Provide the [X, Y] coordinate of the cell's center where the given text is located.  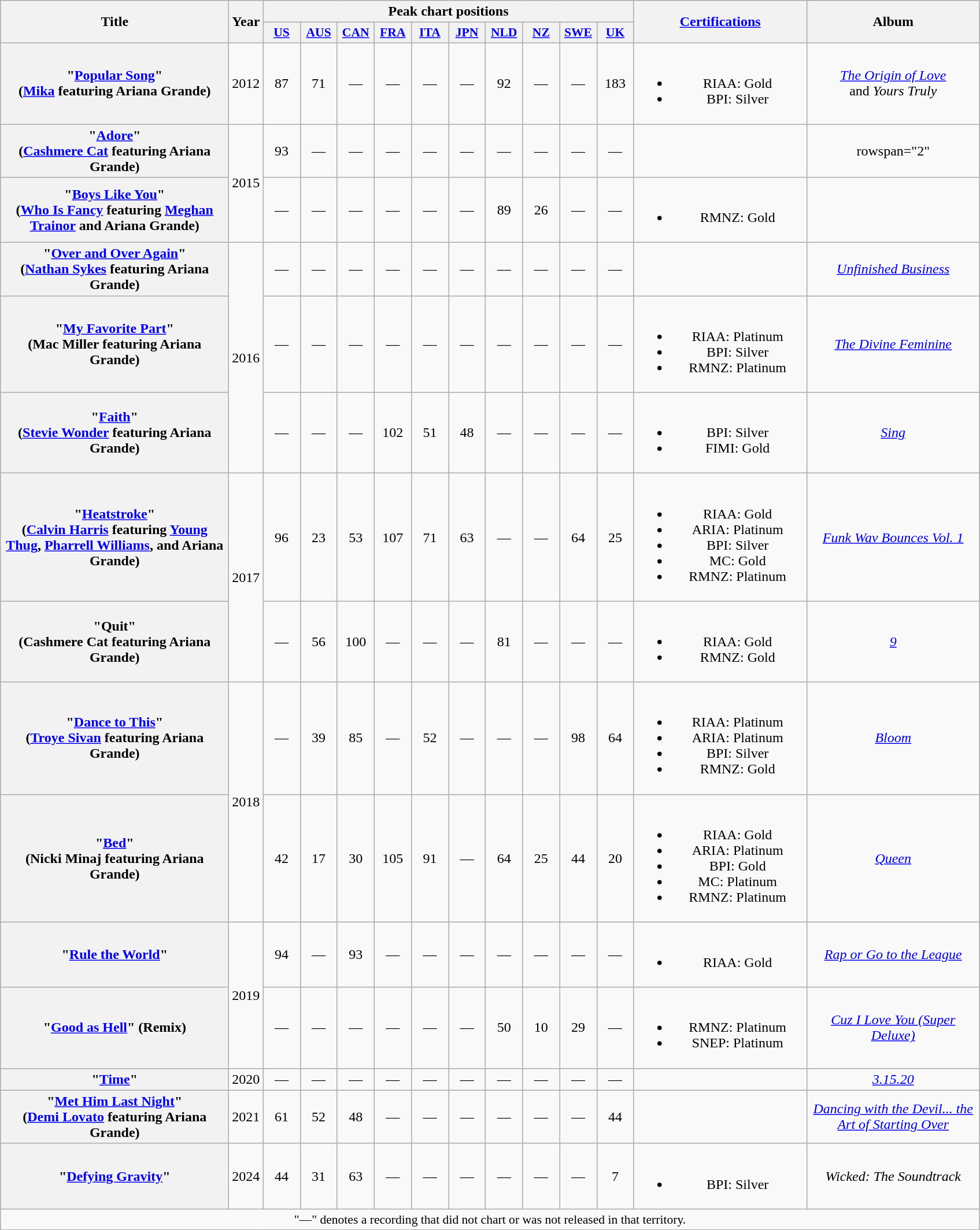
56 [319, 642]
105 [393, 858]
"Over and Over Again"(Nathan Sykes featuring Ariana Grande) [114, 269]
"Rule the World" [114, 955]
Wicked: The Soundtrack [893, 1176]
"—" denotes a recording that did not chart or was not released in that territory. [490, 1219]
98 [578, 738]
107 [393, 538]
Bloom [893, 738]
Album [893, 22]
26 [541, 210]
2021 [246, 1117]
RIAA: PlatinumBPI: SilverRMNZ: Platinum [720, 344]
rowspan="2" [893, 150]
Dancing with the Devil... the Art of Starting Over [893, 1117]
91 [430, 858]
2017 [246, 578]
53 [356, 538]
"Boys Like You"(Who Is Fancy featuring Meghan Trainor and Ariana Grande) [114, 210]
ITA [430, 33]
BPI: Silver [720, 1176]
"Popular Song"(Mika featuring Ariana Grande) [114, 83]
85 [356, 738]
102 [393, 433]
RIAA: PlatinumARIA: PlatinumBPI: SilverRMNZ: Gold [720, 738]
2019 [246, 995]
AUS [319, 33]
92 [504, 83]
"My Favorite Part"(Mac Miller featuring Ariana Grande) [114, 344]
US [282, 33]
Sing [893, 433]
"Time" [114, 1079]
"Quit"(Cashmere Cat featuring Ariana Grande) [114, 642]
39 [319, 738]
"Good as Hell" (Remix) [114, 1028]
9 [893, 642]
FRA [393, 33]
RIAA: GoldARIA: PlatinumBPI: SilverMC: GoldRMNZ: Platinum [720, 538]
29 [578, 1028]
UK [615, 33]
"Met Him Last Night"(Demi Lovato featuring Ariana Grande) [114, 1117]
RIAA: GoldBPI: Silver [720, 83]
"Heatstroke"(Calvin Harris featuring Young Thug, Pharrell Williams, and Ariana Grande) [114, 538]
Certifications [720, 22]
100 [356, 642]
RMNZ: PlatinumSNEP: Platinum [720, 1028]
"Adore"(Cashmere Cat featuring Ariana Grande) [114, 150]
"Defying Gravity" [114, 1176]
Queen [893, 858]
Unfinished Business [893, 269]
Peak chart positions [449, 12]
RMNZ: Gold [720, 210]
NLD [504, 33]
61 [282, 1117]
NZ [541, 33]
23 [319, 538]
2018 [246, 802]
2015 [246, 183]
20 [615, 858]
RIAA: Gold [720, 955]
96 [282, 538]
Cuz I Love You (Super Deluxe) [893, 1028]
94 [282, 955]
10 [541, 1028]
31 [319, 1176]
CAN [356, 33]
RIAA: GoldARIA: PlatinumBPI: GoldMC: PlatinumRMNZ: Platinum [720, 858]
"Dance to This"(Troye Sivan featuring Ariana Grande) [114, 738]
Year [246, 22]
The Divine Feminine [893, 344]
2016 [246, 358]
"Faith"(Stevie Wonder featuring Ariana Grande) [114, 433]
The Origin of Loveand Yours Truly [893, 83]
51 [430, 433]
BPI: SilverFIMI: Gold [720, 433]
50 [504, 1028]
3.15.20 [893, 1079]
17 [319, 858]
89 [504, 210]
Title [114, 22]
RIAA: GoldRMNZ: Gold [720, 642]
7 [615, 1176]
2020 [246, 1079]
87 [282, 83]
42 [282, 858]
JPN [467, 33]
2012 [246, 83]
Rap or Go to the League [893, 955]
81 [504, 642]
Funk Wav Bounces Vol. 1 [893, 538]
183 [615, 83]
2024 [246, 1176]
"Bed"(Nicki Minaj featuring Ariana Grande) [114, 858]
30 [356, 858]
SWE [578, 33]
